Capture the cell that displays the provided text and extract its (X, Y) central coordinate. 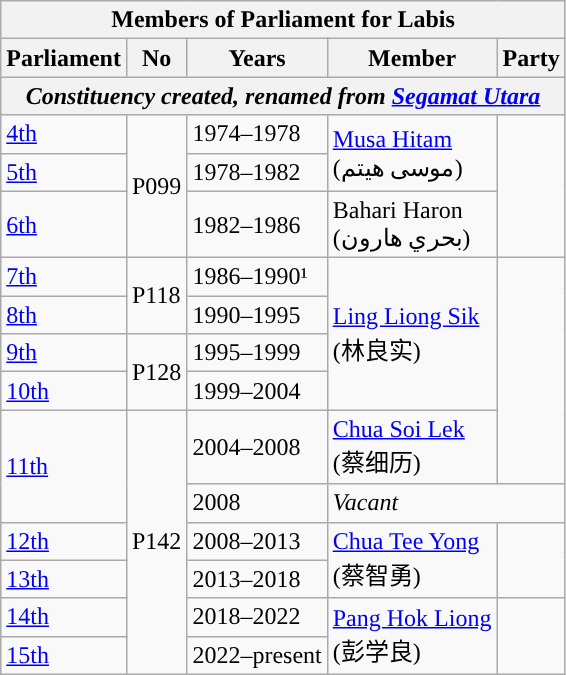
13th (64, 579)
1982–1986 (257, 224)
10th (64, 391)
1995–1999 (257, 353)
2008–2013 (257, 541)
2004–2008 (257, 447)
Parliament (64, 58)
Pang Hok Liong (彭学良) (412, 636)
8th (64, 315)
Bahari Haron (بحري هارون) (412, 224)
2018–2022 (257, 617)
11th (64, 466)
12th (64, 541)
Members of Parliament for Labis (284, 20)
1986–1990¹ (257, 277)
14th (64, 617)
Years (257, 58)
Chua Soi Lek (蔡细历) (412, 447)
1978–1982 (257, 172)
5th (64, 172)
2008 (257, 503)
Chua Tee Yong (蔡智勇) (412, 560)
Musa Hitam (موسى هيتم) (412, 153)
Party (531, 58)
Constituency created, renamed from Segamat Utara (284, 96)
2022–present (257, 655)
Ling Liong Sik (林良实) (412, 334)
Vacant (446, 503)
P118 (156, 296)
No (156, 58)
P142 (156, 542)
2013–2018 (257, 579)
7th (64, 277)
P099 (156, 186)
1999–2004 (257, 391)
4th (64, 134)
Member (412, 58)
15th (64, 655)
6th (64, 224)
9th (64, 353)
P128 (156, 372)
1990–1995 (257, 315)
1974–1978 (257, 134)
